For the text-containing cell, return its midpoint in [x, y] coordinate format. 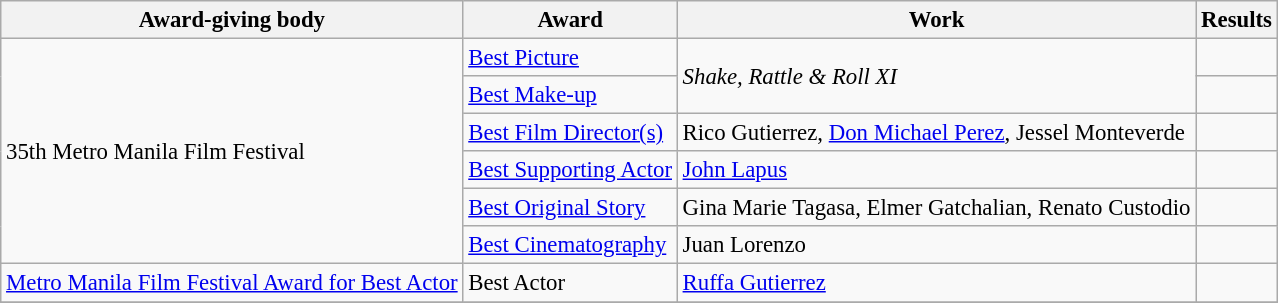
Results [1236, 20]
Best Cinematography [570, 245]
Metro Manila Film Festival Award for Best Actor [232, 283]
Best Supporting Actor [570, 170]
Work [936, 20]
Best Picture [570, 58]
Shake, Rattle & Roll XI [936, 76]
Award [570, 20]
Best Actor [570, 283]
Best Film Director(s) [570, 133]
35th Metro Manila Film Festival [232, 152]
Rico Gutierrez, Don Michael Perez, Jessel Monteverde [936, 133]
Ruffa Gutierrez [936, 283]
Gina Marie Tagasa, Elmer Gatchalian, Renato Custodio [936, 208]
Award-giving body [232, 20]
Best Original Story [570, 208]
Best Make-up [570, 95]
Juan Lorenzo [936, 245]
John Lapus [936, 170]
